Pinpoint the cell where the given text exists, returning its [X, Y] midpoint coordinate. 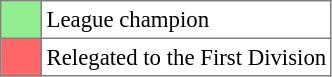
League champion [186, 20]
Relegated to the First Division [186, 57]
